From the cell containing the given text, extract its center point as [x, y] coordinate. 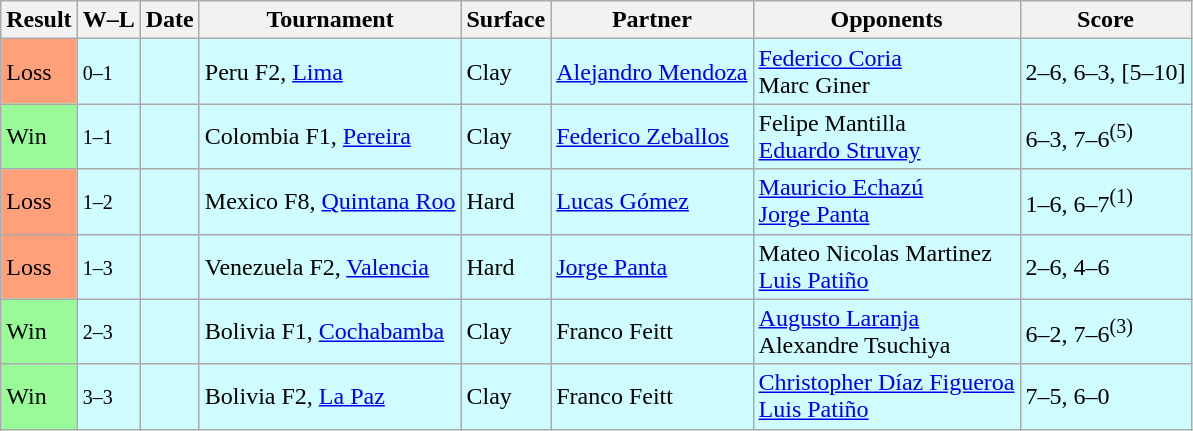
Mexico F8, Quintana Roo [330, 202]
1–2 [108, 202]
Peru F2, Lima [330, 72]
Mauricio Echazú Jorge Panta [886, 202]
Venezuela F2, Valencia [330, 266]
Date [170, 20]
Surface [506, 20]
Tournament [330, 20]
Lucas Gómez [652, 202]
Felipe Mantilla Eduardo Struvay [886, 136]
6–2, 7–6(3) [1106, 332]
1–1 [108, 136]
W–L [108, 20]
Bolivia F1, Cochabamba [330, 332]
2–3 [108, 332]
0–1 [108, 72]
Federico Coria Marc Giner [886, 72]
Opponents [886, 20]
1–6, 6–7(1) [1106, 202]
Colombia F1, Pereira [330, 136]
Mateo Nicolas Martinez Luis Patiño [886, 266]
7–5, 6–0 [1106, 396]
1–3 [108, 266]
6–3, 7–6(5) [1106, 136]
Partner [652, 20]
3–3 [108, 396]
Jorge Panta [652, 266]
2–6, 6–3, [5–10] [1106, 72]
Alejandro Mendoza [652, 72]
Result [39, 20]
2–6, 4–6 [1106, 266]
Score [1106, 20]
Federico Zeballos [652, 136]
Bolivia F2, La Paz [330, 396]
Augusto Laranja Alexandre Tsuchiya [886, 332]
Christopher Díaz Figueroa Luis Patiño [886, 396]
